Determine the [x, y] coordinate at the center of the cell enclosing the given text.  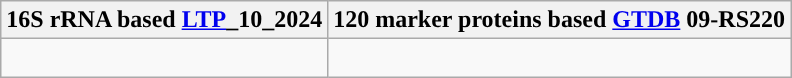
16S rRNA based LTP_10_2024 [164, 20]
120 marker proteins based GTDB 09-RS220 [560, 20]
